Locate the cell with the specified text and output its (X, Y) center coordinate. 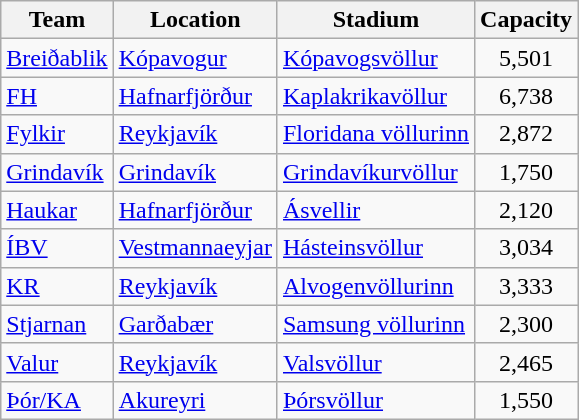
Stjarnan (57, 324)
Breiðablik (57, 58)
Þór/KA (57, 400)
KR (57, 286)
Team (57, 20)
Garðabær (195, 324)
ÍBV (57, 248)
1,750 (526, 172)
Floridana völlurinn (376, 134)
3,034 (526, 248)
Capacity (526, 20)
2,120 (526, 210)
2,872 (526, 134)
Þórsvöllur (376, 400)
FH (57, 96)
Samsung völlurinn (376, 324)
3,333 (526, 286)
1,550 (526, 400)
Valsvöllur (376, 362)
Ásvellir (376, 210)
Alvogenvöllurinn (376, 286)
Kaplakrikavöllur (376, 96)
Stadium (376, 20)
Akureyri (195, 400)
Hásteinsvöllur (376, 248)
Kópavogsvöllur (376, 58)
6,738 (526, 96)
Vestmannaeyjar (195, 248)
Valur (57, 362)
Location (195, 20)
2,300 (526, 324)
Kópavogur (195, 58)
5,501 (526, 58)
2,465 (526, 362)
Haukar (57, 210)
Fylkir (57, 134)
Grindavíkurvöllur (376, 172)
